Detect which cell encompasses the target text, then output its (X, Y) center coordinate. 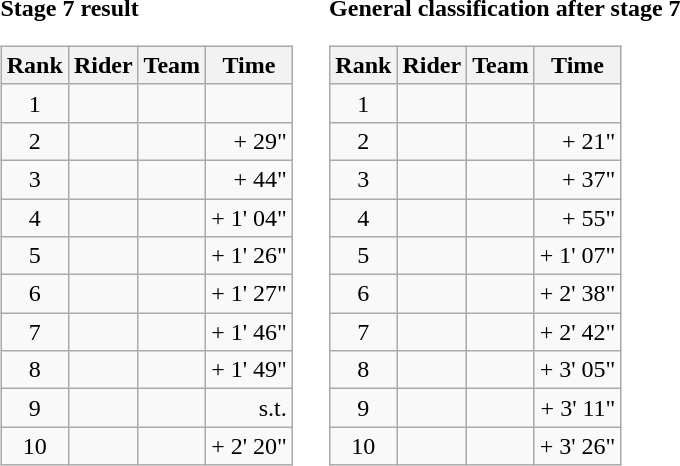
+ 3' 11" (578, 408)
+ 2' 20" (250, 446)
+ 55" (578, 217)
+ 1' 26" (250, 256)
+ 1' 46" (250, 332)
+ 2' 38" (578, 294)
+ 3' 26" (578, 446)
+ 1' 49" (250, 370)
+ 3' 05" (578, 370)
+ 29" (250, 141)
+ 37" (578, 179)
+ 21" (578, 141)
+ 44" (250, 179)
+ 2' 42" (578, 332)
+ 1' 27" (250, 294)
+ 1' 04" (250, 217)
s.t. (250, 408)
+ 1' 07" (578, 256)
